For the text-containing cell, return its midpoint in (X, Y) coordinate format. 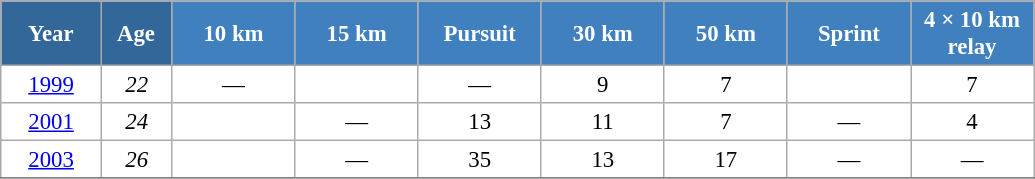
17 (726, 160)
9 (602, 85)
22 (136, 85)
24 (136, 122)
Pursuit (480, 34)
26 (136, 160)
4 (972, 122)
15 km (356, 34)
1999 (52, 85)
2003 (52, 160)
30 km (602, 34)
4 × 10 km relay (972, 34)
2001 (52, 122)
10 km (234, 34)
11 (602, 122)
Sprint (848, 34)
35 (480, 160)
Year (52, 34)
Age (136, 34)
50 km (726, 34)
